Find where the given text appears and provide that cell's center as [x, y] coordinate. 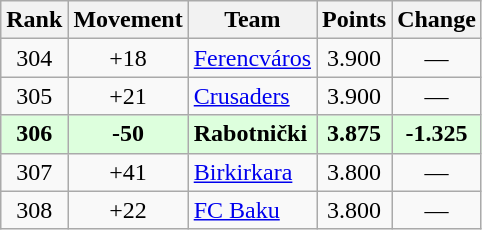
Ferencváros [252, 58]
Change [437, 20]
+41 [128, 172]
+18 [128, 58]
306 [34, 134]
Birkirkara [252, 172]
FC Baku [252, 210]
Team [252, 20]
307 [34, 172]
Rabotnički [252, 134]
-1.325 [437, 134]
Points [354, 20]
Rank [34, 20]
Movement [128, 20]
+22 [128, 210]
305 [34, 96]
304 [34, 58]
-50 [128, 134]
3.875 [354, 134]
Crusaders [252, 96]
+21 [128, 96]
308 [34, 210]
